Locate the cell with the specified text and output its (x, y) center coordinate. 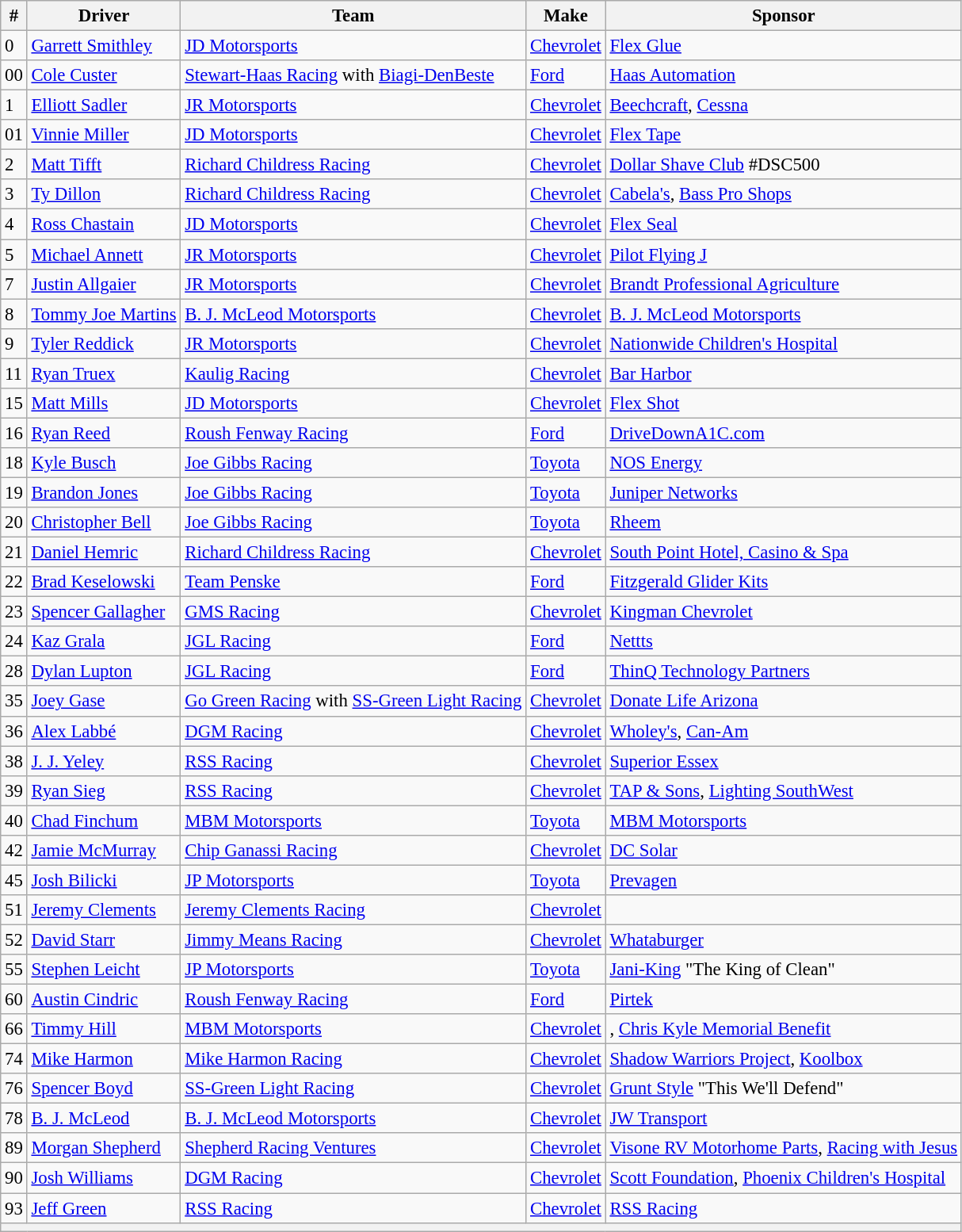
Spencer Gallagher (104, 612)
78 (14, 1119)
Kaz Grala (104, 641)
Matt Tifft (104, 165)
Stewart-Haas Racing with Biagi-DenBeste (353, 75)
Jeremy Clements (104, 910)
1 (14, 105)
Flex Seal (783, 224)
JW Transport (783, 1119)
Superior Essex (783, 761)
Make (566, 16)
Justin Allgaier (104, 284)
Joey Gase (104, 702)
Brad Keselowski (104, 582)
7 (14, 284)
Cabela's, Bass Pro Shops (783, 194)
Prevagen (783, 880)
39 (14, 790)
Kyle Busch (104, 463)
Dylan Lupton (104, 671)
23 (14, 612)
Ryan Sieg (104, 790)
Haas Automation (783, 75)
Rheem (783, 522)
Brandon Jones (104, 492)
, Chris Kyle Memorial Benefit (783, 1029)
Mike Harmon (104, 1059)
Flex Tape (783, 135)
Visone RV Motorhome Parts, Racing with Jesus (783, 1149)
20 (14, 522)
5 (14, 254)
Bar Harbor (783, 373)
TAP & Sons, Lighting SouthWest (783, 790)
45 (14, 880)
Team Penske (353, 582)
66 (14, 1029)
Go Green Racing with SS-Green Light Racing (353, 702)
93 (14, 1208)
Christopher Bell (104, 522)
Stephen Leicht (104, 970)
DriveDownA1C.com (783, 433)
Flex Glue (783, 46)
89 (14, 1149)
# (14, 16)
00 (14, 75)
16 (14, 433)
35 (14, 702)
Jimmy Means Racing (353, 939)
Chad Finchum (104, 821)
19 (14, 492)
11 (14, 373)
NOS Energy (783, 463)
Dollar Shave Club #DSC500 (783, 165)
8 (14, 314)
Scott Foundation, Phoenix Children's Hospital (783, 1178)
Sponsor (783, 16)
42 (14, 851)
J. J. Yeley (104, 761)
Tyler Reddick (104, 343)
38 (14, 761)
ThinQ Technology Partners (783, 671)
Fitzgerald Glider Kits (783, 582)
Donate Life Arizona (783, 702)
60 (14, 1000)
Elliott Sadler (104, 105)
Team (353, 16)
Nettts (783, 641)
Flex Shot (783, 404)
David Starr (104, 939)
Josh Bilicki (104, 880)
Driver (104, 16)
Pirtek (783, 1000)
Timmy Hill (104, 1029)
4 (14, 224)
GMS Racing (353, 612)
2 (14, 165)
55 (14, 970)
Garrett Smithley (104, 46)
90 (14, 1178)
15 (14, 404)
Wholey's, Can-Am (783, 731)
Jeremy Clements Racing (353, 910)
21 (14, 553)
South Point Hotel, Casino & Spa (783, 553)
Nationwide Children's Hospital (783, 343)
9 (14, 343)
76 (14, 1089)
Austin Cindric (104, 1000)
01 (14, 135)
Daniel Hemric (104, 553)
52 (14, 939)
Ty Dillon (104, 194)
SS-Green Light Racing (353, 1089)
Mike Harmon Racing (353, 1059)
Kaulig Racing (353, 373)
Juniper Networks (783, 492)
Spencer Boyd (104, 1089)
Morgan Shepherd (104, 1149)
Shadow Warriors Project, Koolbox (783, 1059)
Grunt Style "This We'll Defend" (783, 1089)
Brandt Professional Agriculture (783, 284)
51 (14, 910)
Pilot Flying J (783, 254)
Alex Labbé (104, 731)
DC Solar (783, 851)
Josh Williams (104, 1178)
Kingman Chevrolet (783, 612)
Beechcraft, Cessna (783, 105)
40 (14, 821)
Vinnie Miller (104, 135)
28 (14, 671)
24 (14, 641)
36 (14, 731)
22 (14, 582)
18 (14, 463)
Cole Custer (104, 75)
Jamie McMurray (104, 851)
Chip Ganassi Racing (353, 851)
Jani-King "The King of Clean" (783, 970)
Matt Mills (104, 404)
Whataburger (783, 939)
Michael Annett (104, 254)
0 (14, 46)
Jeff Green (104, 1208)
74 (14, 1059)
B. J. McLeod (104, 1119)
3 (14, 194)
Ross Chastain (104, 224)
Shepherd Racing Ventures (353, 1149)
Ryan Truex (104, 373)
Ryan Reed (104, 433)
Tommy Joe Martins (104, 314)
